Return the (X, Y) coordinate for the center point of the cell that contains the specified text.  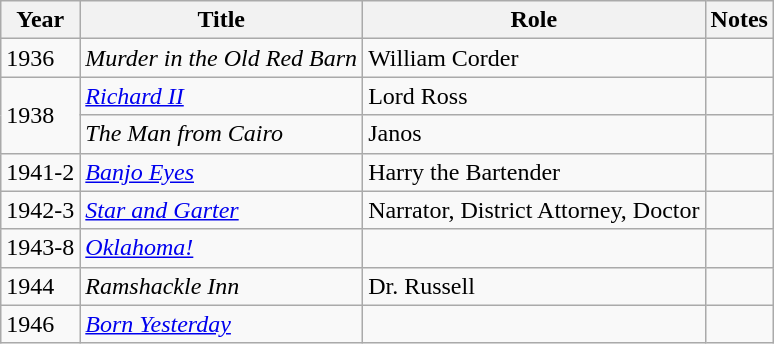
1938 (40, 115)
The Man from Cairo (222, 134)
Ramshackle Inn (222, 286)
Notes (739, 20)
1944 (40, 286)
Janos (534, 134)
Born Yesterday (222, 324)
1943-8 (40, 248)
Lord Ross (534, 96)
1941-2 (40, 172)
Oklahoma! (222, 248)
Dr. Russell (534, 286)
Role (534, 20)
Title (222, 20)
Banjo Eyes (222, 172)
Star and Garter (222, 210)
Harry the Bartender (534, 172)
1942-3 (40, 210)
Narrator, District Attorney, Doctor (534, 210)
1936 (40, 58)
Murder in the Old Red Barn (222, 58)
Year (40, 20)
Richard II (222, 96)
1946 (40, 324)
William Corder (534, 58)
